Extract the [X, Y] coordinate from the center of the cell holding the provided text.  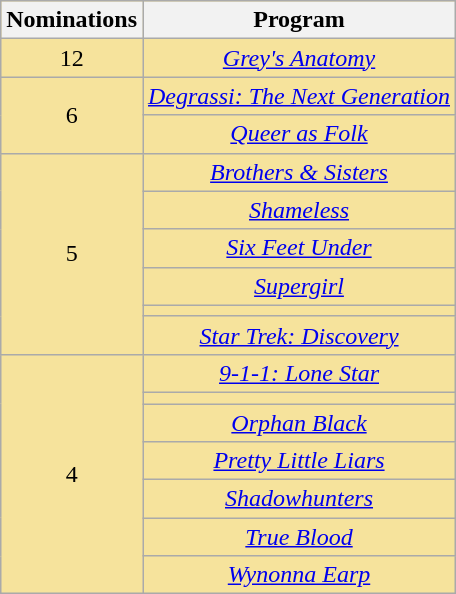
Degrassi: The Next Generation [298, 96]
Program [298, 20]
12 [72, 58]
5 [72, 254]
Shadowhunters [298, 499]
Nominations [72, 20]
Pretty Little Liars [298, 461]
Wynonna Earp [298, 575]
Brothers & Sisters [298, 172]
4 [72, 474]
9-1-1: Lone Star [298, 373]
Shameless [298, 210]
True Blood [298, 537]
Orphan Black [298, 423]
Star Trek: Discovery [298, 335]
6 [72, 115]
Supergirl [298, 286]
Grey's Anatomy [298, 58]
Six Feet Under [298, 248]
Queer as Folk [298, 134]
